From the cell containing the given text, extract its center point as [x, y] coordinate. 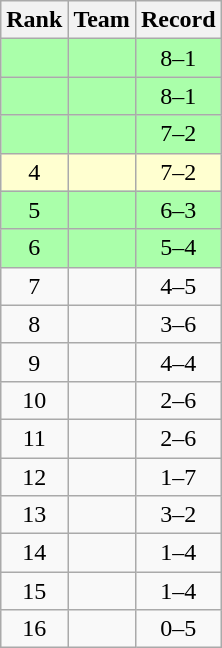
5–4 [178, 248]
4 [34, 172]
9 [34, 362]
3–2 [178, 515]
Record [178, 20]
12 [34, 477]
15 [34, 591]
1–7 [178, 477]
6 [34, 248]
3–6 [178, 324]
7 [34, 286]
4–5 [178, 286]
8 [34, 324]
4–4 [178, 362]
6–3 [178, 210]
14 [34, 553]
16 [34, 629]
11 [34, 438]
0–5 [178, 629]
10 [34, 400]
5 [34, 210]
Team [102, 20]
Rank [34, 20]
13 [34, 515]
